Capture the cell that displays the provided text and extract its [X, Y] central coordinate. 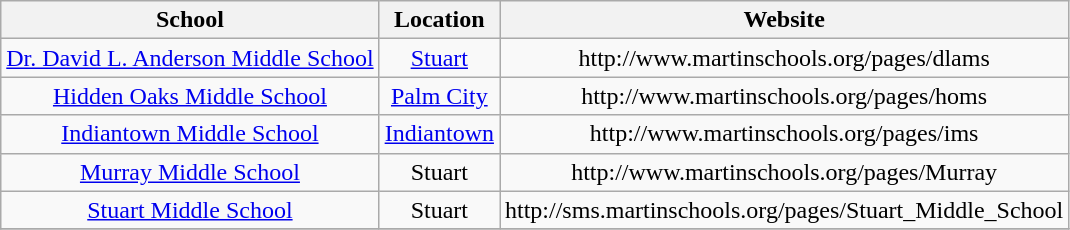
http://sms.martinschools.org/pages/Stuart_Middle_School [784, 210]
Stuart Middle School [190, 210]
School [190, 20]
Dr. David L. Anderson Middle School [190, 58]
Location [439, 20]
http://www.martinschools.org/pages/Murray [784, 172]
http://www.martinschools.org/pages/dlams [784, 58]
Hidden Oaks Middle School [190, 96]
http://www.martinschools.org/pages/ims [784, 134]
Murray Middle School [190, 172]
http://www.martinschools.org/pages/homs [784, 96]
Website [784, 20]
Indiantown [439, 134]
Indiantown Middle School [190, 134]
Palm City [439, 96]
